For the text-containing cell, return its midpoint in (x, y) coordinate format. 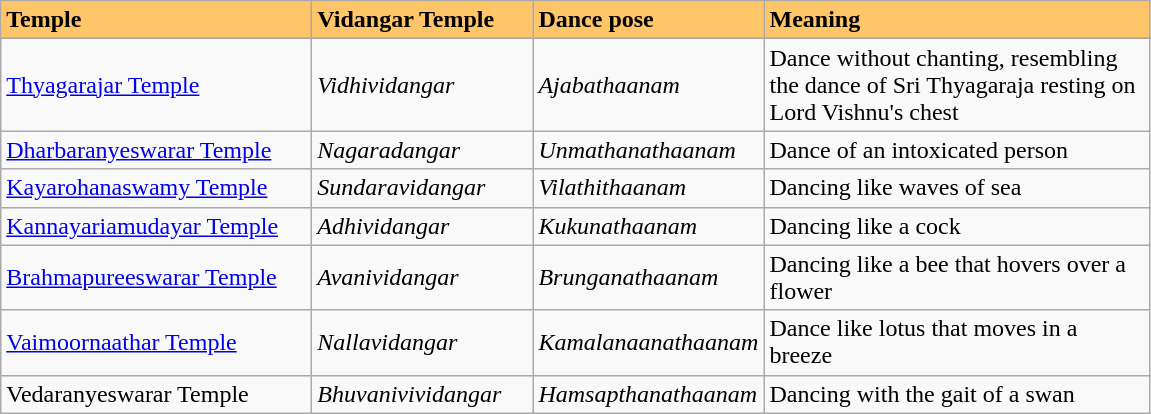
Dharbaranyeswarar Temple (156, 150)
Dance of an intoxicated person (957, 150)
Sundaravidangar (422, 188)
Dancing with the gait of a swan (957, 394)
Thyagarajar Temple (156, 85)
Vedaranyeswarar Temple (156, 394)
Kamalanaanathaanam (648, 342)
Brahmapureeswarar Temple (156, 278)
Dancing like waves of sea (957, 188)
Temple (156, 20)
Brunganathaanam (648, 278)
Nallavidangar (422, 342)
Adhividangar (422, 226)
Vilathithaanam (648, 188)
Avanividangar (422, 278)
Meaning (957, 20)
Dancing like a cock (957, 226)
Kayarohanaswamy Temple (156, 188)
Bhuvanivividangar (422, 394)
Kukunathaanam (648, 226)
Nagaradangar (422, 150)
Vaimoornaathar Temple (156, 342)
Dancing like a bee that hovers over a flower (957, 278)
Dance without chanting, resembling the dance of Sri Thyagaraja resting on Lord Vishnu's chest (957, 85)
Vidangar Temple (422, 20)
Hamsapthanathaanam (648, 394)
Kannayariamudayar Temple (156, 226)
Vidhividangar (422, 85)
Dance pose (648, 20)
Dance like lotus that moves in a breeze (957, 342)
Unmathanathaanam (648, 150)
Ajabathaanam (648, 85)
